From the cell containing the given text, extract its center point as [x, y] coordinate. 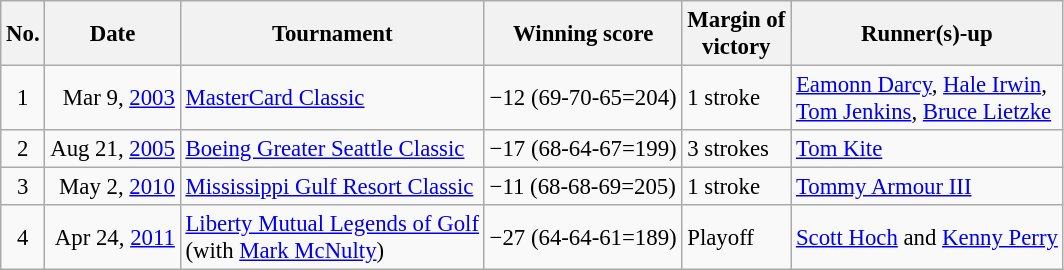
Boeing Greater Seattle Classic [332, 149]
2 [23, 149]
−17 (68-64-67=199) [583, 149]
Aug 21, 2005 [112, 149]
Liberty Mutual Legends of Golf(with Mark McNulty) [332, 238]
Apr 24, 2011 [112, 238]
−27 (64-64-61=189) [583, 238]
3 [23, 187]
Tournament [332, 34]
Eamonn Darcy, Hale Irwin, Tom Jenkins, Bruce Lietzke [928, 98]
3 strokes [736, 149]
Playoff [736, 238]
1 [23, 98]
Mississippi Gulf Resort Classic [332, 187]
Scott Hoch and Kenny Perry [928, 238]
Tommy Armour III [928, 187]
Margin ofvictory [736, 34]
4 [23, 238]
Winning score [583, 34]
No. [23, 34]
Runner(s)-up [928, 34]
Tom Kite [928, 149]
−12 (69-70-65=204) [583, 98]
Mar 9, 2003 [112, 98]
MasterCard Classic [332, 98]
Date [112, 34]
May 2, 2010 [112, 187]
−11 (68-68-69=205) [583, 187]
